Locate the cell with the specified text and output its [X, Y] center coordinate. 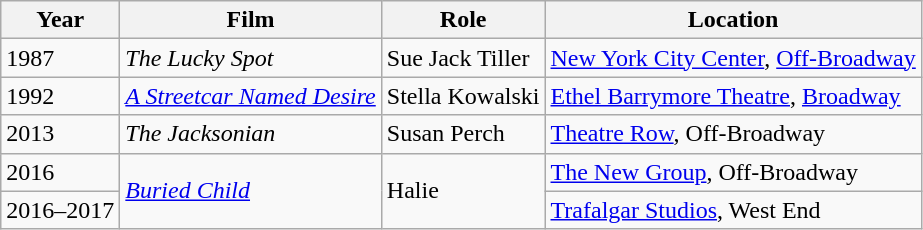
1992 [60, 96]
Susan Perch [463, 134]
Location [733, 20]
A Streetcar Named Desire [250, 96]
New York City Center, Off-Broadway [733, 58]
Trafalgar Studios, West End [733, 210]
Film [250, 20]
Buried Child [250, 191]
The New Group, Off-Broadway [733, 172]
2016–2017 [60, 210]
1987 [60, 58]
Stella Kowalski [463, 96]
2013 [60, 134]
Ethel Barrymore Theatre, Broadway [733, 96]
The Lucky Spot [250, 58]
Year [60, 20]
Sue Jack Tiller [463, 58]
2016 [60, 172]
Halie [463, 191]
Theatre Row, Off-Broadway [733, 134]
Role [463, 20]
The Jacksonian [250, 134]
